Detect which cell encompasses the target text, then output its (x, y) center coordinate. 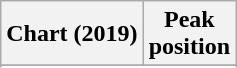
Chart (2019) (72, 34)
Peakposition (189, 34)
